Pinpoint the cell where the given text exists, returning its (x, y) midpoint coordinate. 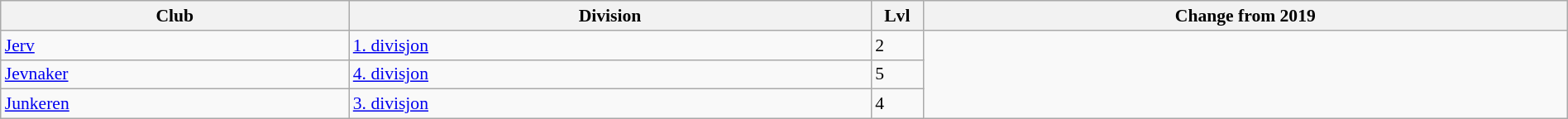
Jevnaker (175, 74)
Division (610, 16)
Club (175, 16)
Change from 2019 (1245, 16)
Junkeren (175, 104)
4. divisjon (610, 74)
Jerv (175, 45)
1. divisjon (610, 45)
5 (896, 74)
Lvl (896, 16)
3. divisjon (610, 104)
4 (896, 104)
2 (896, 45)
